For the text-containing cell, return its midpoint in (X, Y) coordinate format. 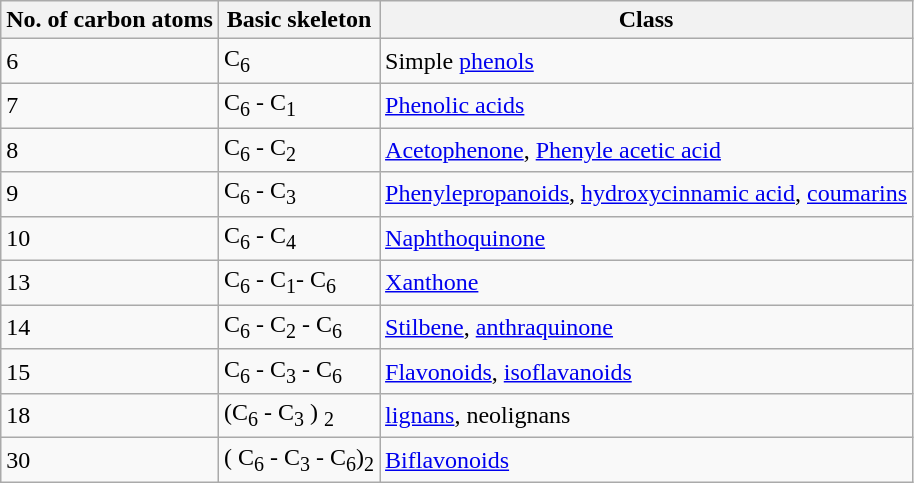
(C6 - C3 ) 2 (298, 416)
C6 - C3 (298, 194)
C6 - C1- C6 (298, 283)
Class (646, 20)
30 (110, 460)
C6 - C2 (298, 150)
Flavonoids, isoflavanoids (646, 371)
Acetophenone, Phenyle acetic acid (646, 150)
7 (110, 105)
Simple phenols (646, 61)
C6 - C3 - C6 (298, 371)
Naphthoquinone (646, 238)
6 (110, 61)
C6 - C2 - C6 (298, 327)
14 (110, 327)
10 (110, 238)
Phenylepropanoids, hydroxycinnamic acid, coumarins (646, 194)
C6 - C4 (298, 238)
No. of carbon atoms (110, 20)
9 (110, 194)
Stilbene, anthraquinone (646, 327)
Biflavonoids (646, 460)
15 (110, 371)
8 (110, 150)
C6 (298, 61)
13 (110, 283)
18 (110, 416)
Xanthone (646, 283)
( C6 - C3 - C6)2 (298, 460)
lignans, neolignans (646, 416)
Phenolic acids (646, 105)
Basic skeleton (298, 20)
C6 - C1 (298, 105)
